Search for the cell housing the specified text and yield its [x, y] center coordinate. 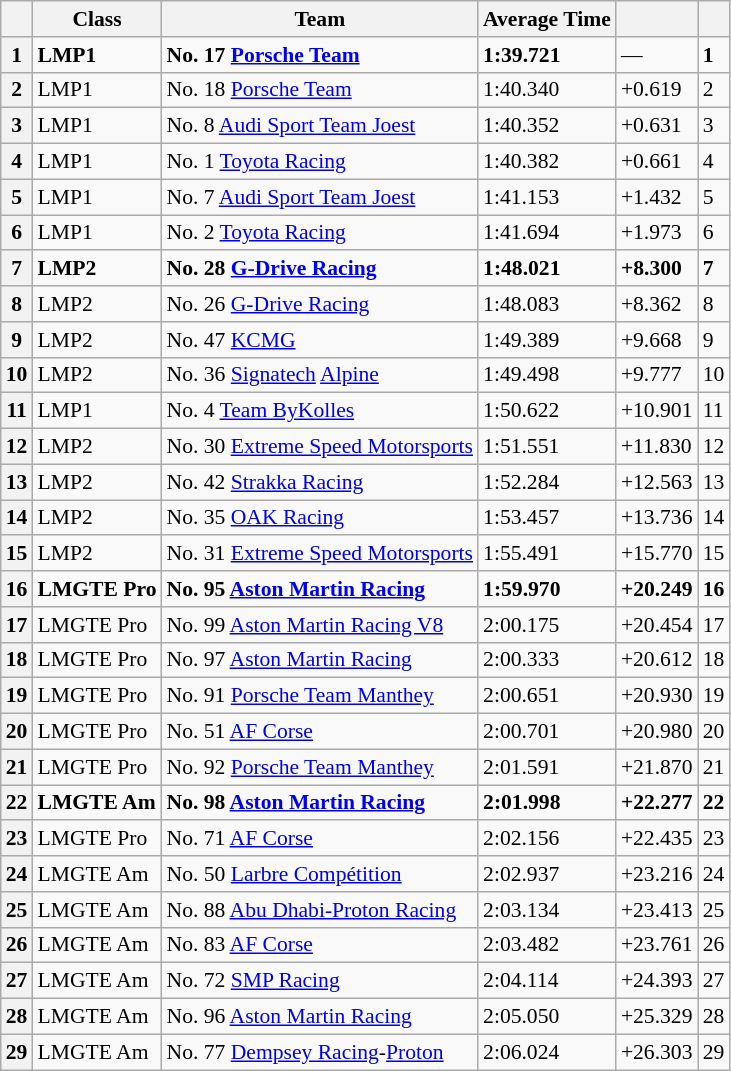
+8.362 [657, 304]
2:00.175 [547, 625]
+13.736 [657, 518]
+15.770 [657, 554]
+0.619 [657, 90]
+20.930 [657, 696]
2:03.482 [547, 945]
No. 72 SMP Racing [320, 981]
2:02.937 [547, 874]
2:03.134 [547, 910]
+21.870 [657, 767]
+20.454 [657, 625]
2:00.701 [547, 732]
No. 42 Strakka Racing [320, 482]
+20.980 [657, 732]
No. 7 Audi Sport Team Joest [320, 197]
+22.277 [657, 803]
No. 95 Aston Martin Racing [320, 589]
1:39.721 [547, 55]
No. 83 AF Corse [320, 945]
No. 91 Porsche Team Manthey [320, 696]
+0.631 [657, 126]
No. 30 Extreme Speed Motorsports [320, 447]
No. 99 Aston Martin Racing V8 [320, 625]
1:40.382 [547, 162]
1:51.551 [547, 447]
1:52.284 [547, 482]
No. 96 Aston Martin Racing [320, 1017]
+10.901 [657, 411]
No. 47 KCMG [320, 340]
1:41.153 [547, 197]
1:48.021 [547, 269]
+12.563 [657, 482]
No. 71 AF Corse [320, 839]
No. 8 Audi Sport Team Joest [320, 126]
+24.393 [657, 981]
+8.300 [657, 269]
+0.661 [657, 162]
1:40.340 [547, 90]
No. 26 G-Drive Racing [320, 304]
— [657, 55]
2:00.333 [547, 660]
1:40.352 [547, 126]
1:48.083 [547, 304]
No. 36 Signatech Alpine [320, 375]
1:53.457 [547, 518]
No. 88 Abu Dhabi-Proton Racing [320, 910]
+20.612 [657, 660]
+23.761 [657, 945]
2:06.024 [547, 1052]
No. 98 Aston Martin Racing [320, 803]
No. 92 Porsche Team Manthey [320, 767]
1:55.491 [547, 554]
2:01.591 [547, 767]
+25.329 [657, 1017]
+26.303 [657, 1052]
1:49.389 [547, 340]
2:05.050 [547, 1017]
+20.249 [657, 589]
1:49.498 [547, 375]
No. 2 Toyota Racing [320, 233]
No. 4 Team ByKolles [320, 411]
+1.973 [657, 233]
No. 97 Aston Martin Racing [320, 660]
No. 1 Toyota Racing [320, 162]
No. 35 OAK Racing [320, 518]
No. 18 Porsche Team [320, 90]
+11.830 [657, 447]
+1.432 [657, 197]
+23.413 [657, 910]
+22.435 [657, 839]
2:01.998 [547, 803]
2:00.651 [547, 696]
No. 50 Larbre Compétition [320, 874]
2:02.156 [547, 839]
No. 28 G-Drive Racing [320, 269]
No. 77 Dempsey Racing-Proton [320, 1052]
+9.777 [657, 375]
1:59.970 [547, 589]
+23.216 [657, 874]
Team [320, 19]
1:41.694 [547, 233]
1:50.622 [547, 411]
2:04.114 [547, 981]
No. 31 Extreme Speed Motorsports [320, 554]
No. 51 AF Corse [320, 732]
+9.668 [657, 340]
No. 17 Porsche Team [320, 55]
Average Time [547, 19]
Class [96, 19]
